Identify which cell holds the provided text, then report its (X, Y) central coordinate. 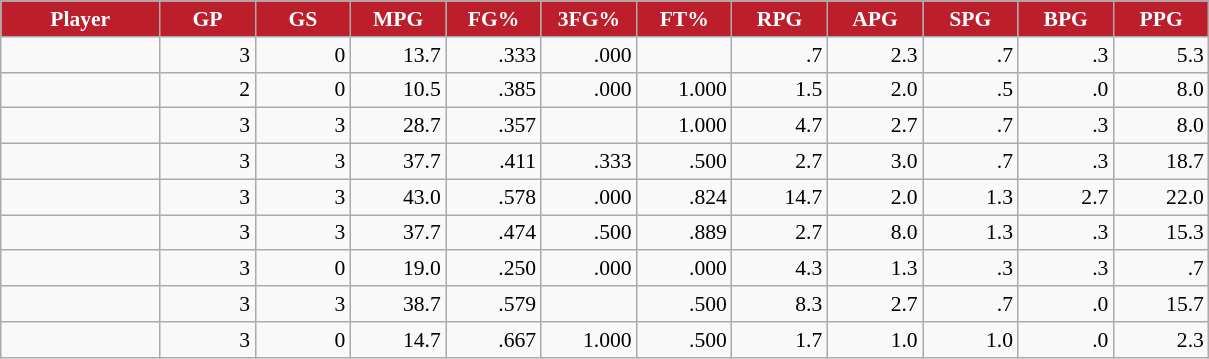
3.0 (874, 162)
RPG (780, 19)
1.7 (780, 340)
15.7 (1161, 304)
.411 (494, 162)
38.7 (398, 304)
15.3 (1161, 233)
PPG (1161, 19)
28.7 (398, 126)
GP (208, 19)
.474 (494, 233)
43.0 (398, 197)
1.5 (780, 90)
APG (874, 19)
8.3 (780, 304)
13.7 (398, 55)
19.0 (398, 269)
2 (208, 90)
.578 (494, 197)
Player (80, 19)
.667 (494, 340)
.889 (684, 233)
.579 (494, 304)
4.3 (780, 269)
.824 (684, 197)
18.7 (1161, 162)
5.3 (1161, 55)
FT% (684, 19)
22.0 (1161, 197)
.385 (494, 90)
MPG (398, 19)
.357 (494, 126)
.5 (970, 90)
.250 (494, 269)
10.5 (398, 90)
FG% (494, 19)
GS (302, 19)
SPG (970, 19)
4.7 (780, 126)
BPG (1066, 19)
3FG% (588, 19)
